Determine the [x, y] coordinate at the center of the cell enclosing the given text.  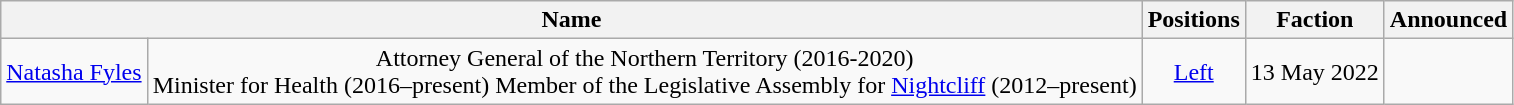
Name [572, 20]
Faction [1314, 20]
13 May 2022 [1314, 72]
Left [1194, 72]
Positions [1194, 20]
Announced [1448, 20]
Natasha Fyles [74, 72]
